Locate the cell with the specified text and output its (X, Y) center coordinate. 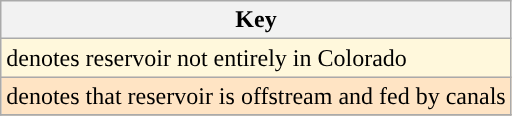
denotes that reservoir is offstream and fed by canals (256, 96)
Key (256, 20)
denotes reservoir not entirely in Colorado (256, 58)
